Capture the cell that displays the provided text and extract its (X, Y) central coordinate. 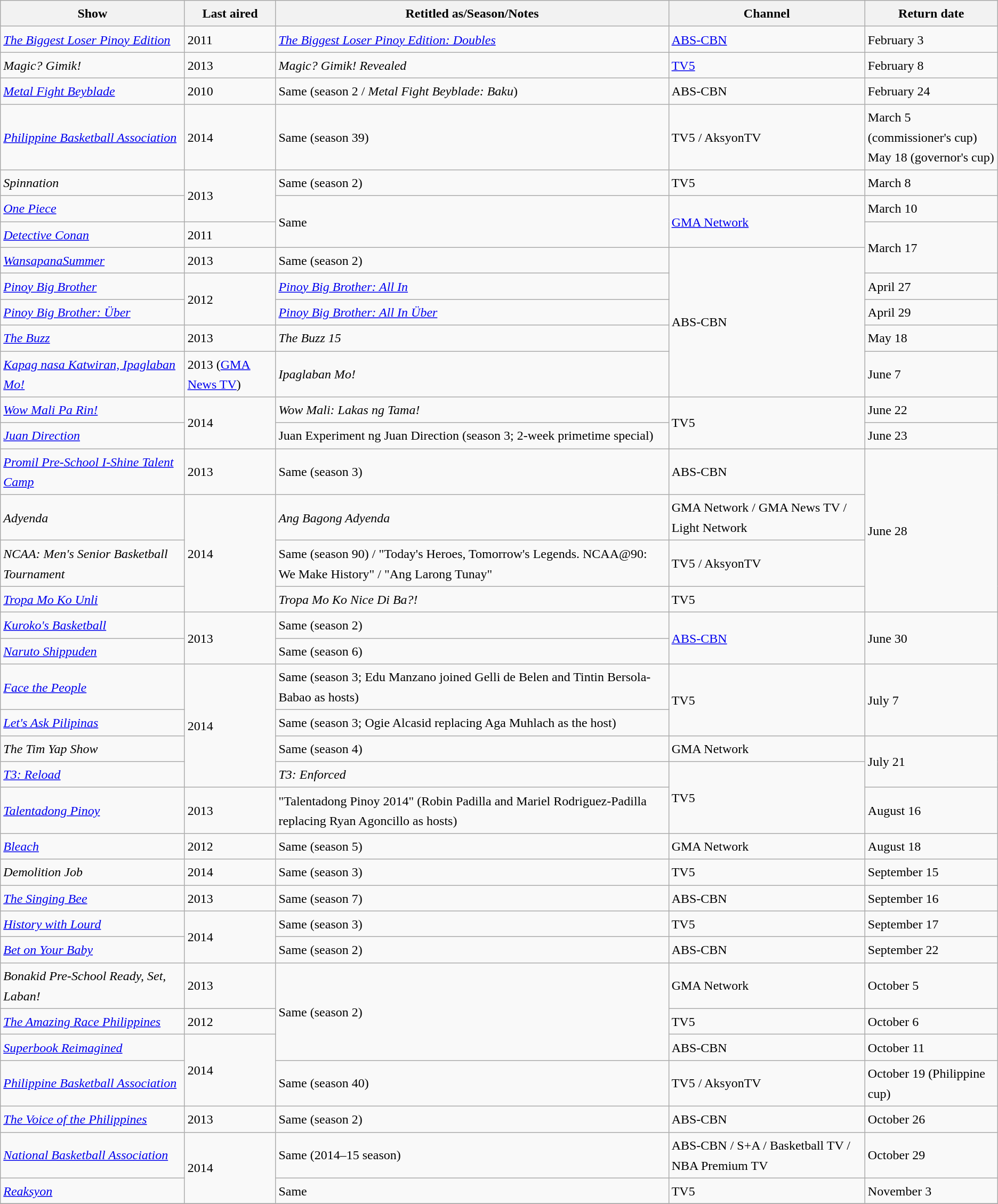
August 18 (931, 846)
Tropa Mo Ko Nice Di Ba?! (472, 599)
Same (season 4) (472, 748)
June 28 (931, 531)
2010 (230, 91)
June 30 (931, 637)
Same (season 39) (472, 137)
April 27 (931, 287)
Channel (767, 14)
February 8 (931, 65)
October 11 (931, 1048)
Pinoy Big Brother: All In Über (472, 312)
Same (season 3; Edu Manzano joined Gelli de Belen and Tintin Bersola-Babao as hosts) (472, 687)
February 24 (931, 91)
Let's Ask Pilipinas (93, 723)
National Basketball Association (93, 1155)
NCAA: Men's Senior Basketball Tournament (93, 563)
Same (season 6) (472, 651)
Reaksyon (93, 1191)
Spinnation (93, 183)
October 26 (931, 1119)
Magic? Gimik! Revealed (472, 65)
Juan Direction (93, 436)
Pinoy Big Brother (93, 287)
Same (season 5) (472, 846)
Pinoy Big Brother: All In (472, 287)
October 29 (931, 1155)
History with Lourd (93, 924)
March 5 (commissioner's cup)May 18 (governor's cup) (931, 137)
Same (season 3; Ogie Alcasid replacing Aga Muhlach as the host) (472, 723)
Same (season 40) (472, 1083)
October 5 (931, 985)
October 19 (Philippine cup) (931, 1083)
September 17 (931, 924)
The Tim Yap Show (93, 748)
Promil Pre-School I-Shine Talent Camp (93, 472)
Face the People (93, 687)
Return date (931, 14)
September 22 (931, 950)
February 3 (931, 39)
Magic? Gimik! (93, 65)
T3: Reload (93, 775)
2013 (GMA News TV) (230, 374)
Last aired (230, 14)
Wow Mali Pa Rin! (93, 410)
June 23 (931, 436)
Wow Mali: Lakas ng Tama! (472, 410)
GMA Network / GMA News TV / Light Network (767, 518)
The Voice of the Philippines (93, 1119)
WansapanaSummer (93, 260)
Tropa Mo Ko Unli (93, 599)
August 16 (931, 810)
April 29 (931, 312)
September 16 (931, 898)
Ang Bagong Adyenda (472, 518)
"Talentadong Pinoy 2014" (Robin Padilla and Mariel Rodriguez-Padilla replacing Ryan Agoncillo as hosts) (472, 810)
Bet on Your Baby (93, 950)
Pinoy Big Brother: Über (93, 312)
October 6 (931, 1021)
The Buzz 15 (472, 338)
Demolition Job (93, 872)
Metal Fight Beyblade (93, 91)
The Singing Bee (93, 898)
May 18 (931, 338)
Ipaglaban Mo! (472, 374)
July 21 (931, 761)
The Buzz (93, 338)
T3: Enforced (472, 775)
Same (2014–15 season) (472, 1155)
Detective Conan (93, 235)
The Amazing Race Philippines (93, 1021)
Same (season 7) (472, 898)
The Biggest Loser Pinoy Edition: Doubles (472, 39)
Juan Experiment ng Juan Direction (season 3; 2-week primetime special) (472, 436)
Talentadong Pinoy (93, 810)
One Piece (93, 209)
July 7 (931, 700)
Same (season 90) / "Today's Heroes, Tomorrow's Legends. NCAA@90: We Make History" / "Ang Larong Tunay" (472, 563)
June 7 (931, 374)
Retitled as/Season/Notes (472, 14)
Adyenda (93, 518)
September 15 (931, 872)
March 17 (931, 247)
Kuroko's Basketball (93, 625)
June 22 (931, 410)
Kapag nasa Katwiran, Ipaglaban Mo! (93, 374)
November 3 (931, 1191)
Same (season 2 / Metal Fight Beyblade: Baku) (472, 91)
Superbook Reimagined (93, 1048)
ABS-CBN / S+A / Basketball TV / NBA Premium TV (767, 1155)
Naruto Shippuden (93, 651)
Bleach (93, 846)
The Biggest Loser Pinoy Edition (93, 39)
March 10 (931, 209)
Bonakid Pre-School Ready, Set, Laban! (93, 985)
March 8 (931, 183)
Show (93, 14)
